Search for the cell housing the specified text and yield its (X, Y) center coordinate. 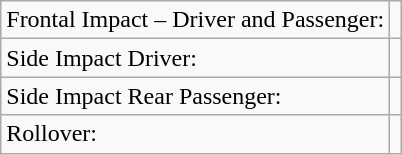
Frontal Impact – Driver and Passenger: (196, 20)
Rollover: (196, 134)
Side Impact Rear Passenger: (196, 96)
Side Impact Driver: (196, 58)
